For the text-containing cell, return its midpoint in (x, y) coordinate format. 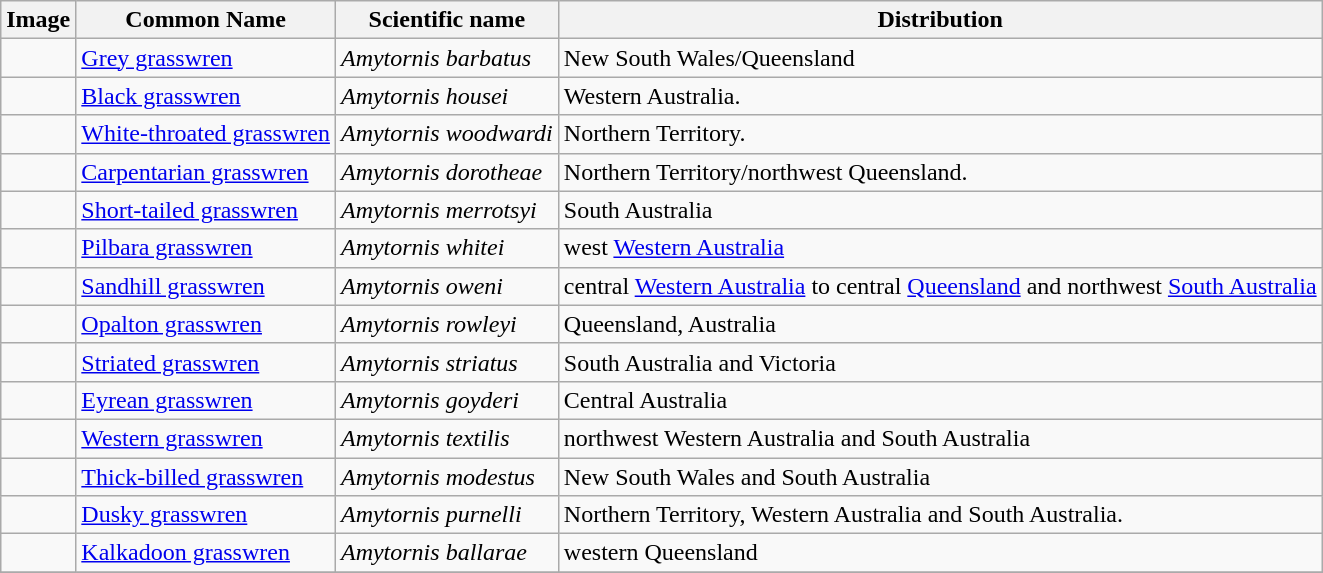
Northern Territory, Western Australia and South Australia. (940, 515)
Amytornis housei (446, 96)
Dusky grasswren (206, 515)
Northern Territory. (940, 134)
Northern Territory/northwest Queensland. (940, 172)
Distribution (940, 20)
central Western Australia to central Queensland and northwest South Australia (940, 286)
Kalkadoon grasswren (206, 553)
Queensland, Australia (940, 324)
Scientific name (446, 20)
Sandhill grasswren (206, 286)
Amytornis textilis (446, 438)
Grey grasswren (206, 58)
Amytornis striatus (446, 362)
Central Australia (940, 400)
Carpentarian grasswren (206, 172)
Eyrean grasswren (206, 400)
Western Australia. (940, 96)
Amytornis oweni (446, 286)
northwest Western Australia and South Australia (940, 438)
Amytornis whitei (446, 248)
Amytornis goyderi (446, 400)
South Australia (940, 210)
Amytornis purnelli (446, 515)
Amytornis rowleyi (446, 324)
Short-tailed grasswren (206, 210)
Striated grasswren (206, 362)
Black grasswren (206, 96)
Common Name (206, 20)
Amytornis merrotsyi (446, 210)
Opalton grasswren (206, 324)
Amytornis dorotheae (446, 172)
Amytornis barbatus (446, 58)
Western grasswren (206, 438)
South Australia and Victoria (940, 362)
Image (38, 20)
Amytornis woodwardi (446, 134)
western Queensland (940, 553)
Thick-billed grasswren (206, 477)
New South Wales/Queensland (940, 58)
Amytornis modestus (446, 477)
White-throated grasswren (206, 134)
west Western Australia (940, 248)
Amytornis ballarae (446, 553)
New South Wales and South Australia (940, 477)
Pilbara grasswren (206, 248)
